Identify which cell holds the provided text, then report its [x, y] central coordinate. 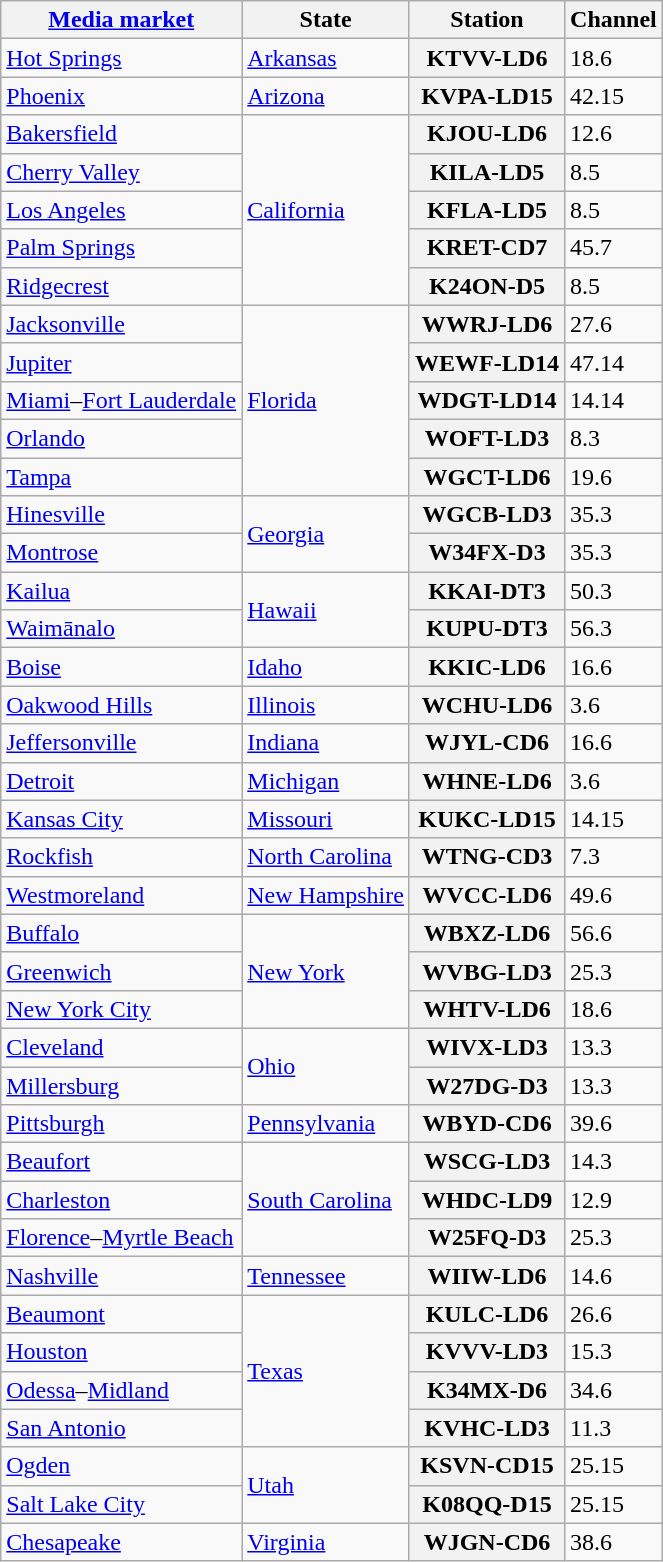
Missouri [326, 819]
Phoenix [122, 96]
Charleston [122, 1200]
39.6 [614, 1124]
14.6 [614, 1276]
WBXZ-LD6 [486, 933]
Hawaii [326, 610]
KUPU-DT3 [486, 629]
State [326, 20]
KSVN-CD15 [486, 1466]
KFLA-LD5 [486, 210]
Bakersfield [122, 134]
WGCB-LD3 [486, 515]
15.3 [614, 1352]
47.14 [614, 362]
56.6 [614, 933]
KTVV-LD6 [486, 58]
Miami–Fort Lauderdale [122, 400]
Florida [326, 400]
Arizona [326, 96]
W27DG-D3 [486, 1085]
Detroit [122, 781]
Chesapeake [122, 1542]
Channel [614, 20]
Buffalo [122, 933]
Cleveland [122, 1047]
Beaumont [122, 1314]
Florence–Myrtle Beach [122, 1238]
Greenwich [122, 971]
WHDC-LD9 [486, 1200]
Indiana [326, 743]
WTNG-CD3 [486, 857]
19.6 [614, 477]
Oakwood Hills [122, 705]
Ridgecrest [122, 286]
Virginia [326, 1542]
8.3 [614, 438]
WJYL-CD6 [486, 743]
Houston [122, 1352]
WEWF-LD14 [486, 362]
WIIW-LD6 [486, 1276]
Tennessee [326, 1276]
Jupiter [122, 362]
KVHC-LD3 [486, 1428]
W25FQ-D3 [486, 1238]
14.14 [614, 400]
KUKC-LD15 [486, 819]
Kansas City [122, 819]
WSCG-LD3 [486, 1162]
Pennsylvania [326, 1124]
Waimānalo [122, 629]
KJOU-LD6 [486, 134]
Pittsburgh [122, 1124]
Ohio [326, 1066]
WHTV-LD6 [486, 1009]
San Antonio [122, 1428]
Ogden [122, 1466]
27.6 [614, 324]
Palm Springs [122, 248]
New Hampshire [326, 895]
Cherry Valley [122, 172]
K24ON-D5 [486, 286]
Jeffersonville [122, 743]
Odessa–Midland [122, 1390]
7.3 [614, 857]
Montrose [122, 553]
W34FX-D3 [486, 553]
WDGT-LD14 [486, 400]
Hot Springs [122, 58]
WHNE-LD6 [486, 781]
Boise [122, 667]
New York [326, 971]
11.3 [614, 1428]
KKIC-LD6 [486, 667]
Nashville [122, 1276]
Texas [326, 1371]
WBYD-CD6 [486, 1124]
Salt Lake City [122, 1504]
Utah [326, 1485]
Millersburg [122, 1085]
KVPA-LD15 [486, 96]
Westmoreland [122, 895]
KILA-LD5 [486, 172]
KVVV-LD3 [486, 1352]
Idaho [326, 667]
North Carolina [326, 857]
California [326, 210]
38.6 [614, 1542]
KRET-CD7 [486, 248]
KULC-LD6 [486, 1314]
Arkansas [326, 58]
Tampa [122, 477]
WVBG-LD3 [486, 971]
49.6 [614, 895]
Beaufort [122, 1162]
WJGN-CD6 [486, 1542]
Michigan [326, 781]
26.6 [614, 1314]
12.9 [614, 1200]
New York City [122, 1009]
Georgia [326, 534]
Station [486, 20]
42.15 [614, 96]
Illinois [326, 705]
WOFT-LD3 [486, 438]
WWRJ-LD6 [486, 324]
WIVX-LD3 [486, 1047]
Rockfish [122, 857]
14.3 [614, 1162]
Hinesville [122, 515]
12.6 [614, 134]
K08QQ-D15 [486, 1504]
WGCT-LD6 [486, 477]
45.7 [614, 248]
Orlando [122, 438]
KKAI-DT3 [486, 591]
56.3 [614, 629]
Kailua [122, 591]
K34MX-D6 [486, 1390]
34.6 [614, 1390]
Jacksonville [122, 324]
Los Angeles [122, 210]
50.3 [614, 591]
Media market [122, 20]
WVCC-LD6 [486, 895]
WCHU-LD6 [486, 705]
14.15 [614, 819]
South Carolina [326, 1200]
